Provide the (x, y) coordinate of the cell's center where the given text is located.  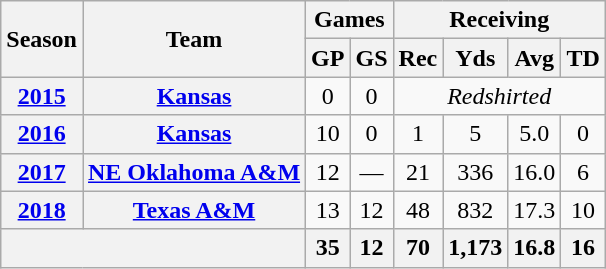
Team (194, 39)
16.8 (534, 248)
5 (476, 134)
70 (418, 248)
NE Oklahoma A&M (194, 172)
— (372, 172)
5.0 (534, 134)
Games (350, 20)
48 (418, 210)
Redshirted (499, 96)
Avg (534, 58)
16 (583, 248)
2015 (42, 96)
1 (418, 134)
35 (328, 248)
Season (42, 39)
Yds (476, 58)
336 (476, 172)
832 (476, 210)
Rec (418, 58)
2017 (42, 172)
21 (418, 172)
13 (328, 210)
2018 (42, 210)
Receiving (499, 20)
GS (372, 58)
GP (328, 58)
1,173 (476, 248)
TD (583, 58)
17.3 (534, 210)
6 (583, 172)
16.0 (534, 172)
2016 (42, 134)
Texas A&M (194, 210)
